Detect which cell encompasses the target text, then output its [x, y] center coordinate. 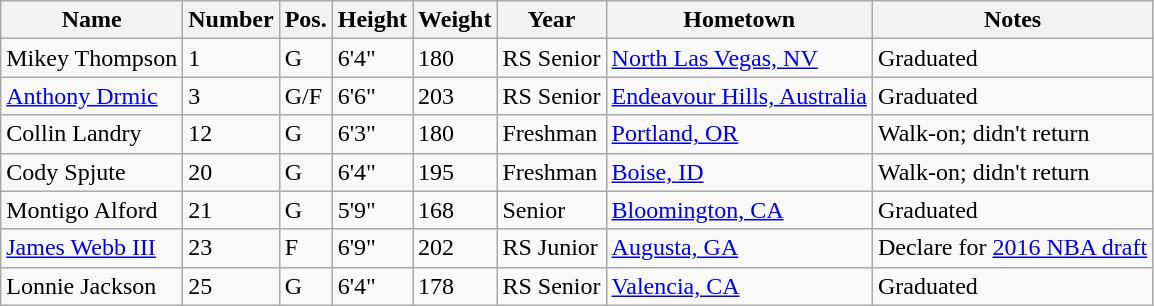
6'9" [372, 248]
178 [455, 286]
3 [231, 96]
G/F [306, 96]
North Las Vegas, NV [739, 58]
RS Junior [552, 248]
6'3" [372, 134]
Mikey Thompson [92, 58]
Augusta, GA [739, 248]
21 [231, 210]
Notes [1012, 20]
Lonnie Jackson [92, 286]
Pos. [306, 20]
Year [552, 20]
Senior [552, 210]
Collin Landry [92, 134]
195 [455, 172]
20 [231, 172]
Number [231, 20]
Valencia, CA [739, 286]
202 [455, 248]
Bloomington, CA [739, 210]
23 [231, 248]
Declare for 2016 NBA draft [1012, 248]
5'9" [372, 210]
Anthony Drmic [92, 96]
1 [231, 58]
Montigo Alford [92, 210]
6'6" [372, 96]
F [306, 248]
Cody Spjute [92, 172]
Name [92, 20]
Weight [455, 20]
203 [455, 96]
168 [455, 210]
Portland, OR [739, 134]
25 [231, 286]
Height [372, 20]
12 [231, 134]
Boise, ID [739, 172]
Endeavour Hills, Australia [739, 96]
Hometown [739, 20]
James Webb III [92, 248]
